Extract the [x, y] coordinate from the center of the cell holding the provided text.  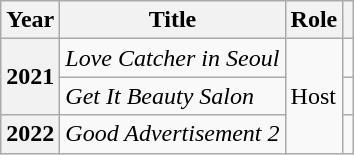
2022 [30, 134]
Title [172, 20]
Year [30, 20]
Love Catcher in Seoul [172, 58]
Role [314, 20]
2021 [30, 77]
Get It Beauty Salon [172, 96]
Good Advertisement 2 [172, 134]
Host [314, 96]
